Locate the cell with the specified text and output its (x, y) center coordinate. 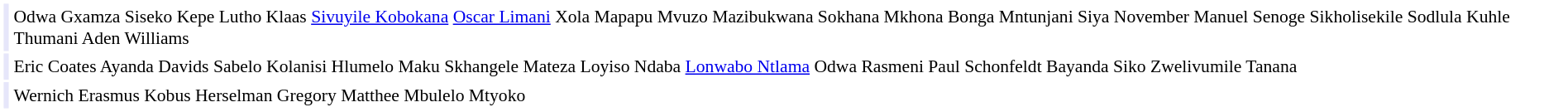
Wernich Erasmus Kobus Herselman Gregory Matthee Mbulelo Mtyoko (788, 95)
